Pinpoint the cell where the given text exists, returning its [X, Y] midpoint coordinate. 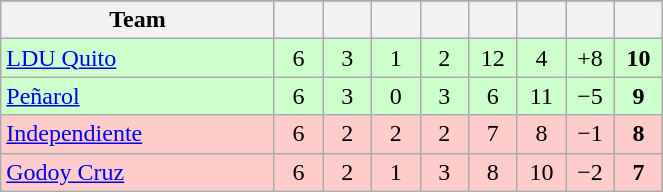
Peñarol [138, 96]
12 [494, 58]
−5 [590, 96]
Godoy Cruz [138, 172]
LDU Quito [138, 58]
+8 [590, 58]
0 [396, 96]
4 [542, 58]
9 [638, 96]
Team [138, 20]
−2 [590, 172]
11 [542, 96]
−1 [590, 134]
Independiente [138, 134]
